Determine the (x, y) coordinate at the center of the cell enclosing the given text.  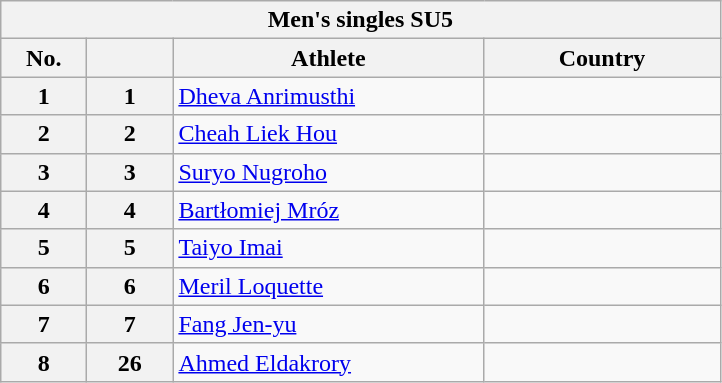
Fang Jen-yu (328, 324)
Cheah Liek Hou (328, 134)
26 (130, 362)
Ahmed Eldakrory (328, 362)
Men's singles SU5 (360, 20)
No. (44, 58)
Taiyo Imai (328, 248)
Dheva Anrimusthi (328, 96)
Suryo Nugroho (328, 172)
Country (602, 58)
Bartłomiej Mróz (328, 210)
Meril Loquette (328, 286)
8 (44, 362)
Athlete (328, 58)
